For the text-containing cell, return its midpoint in (x, y) coordinate format. 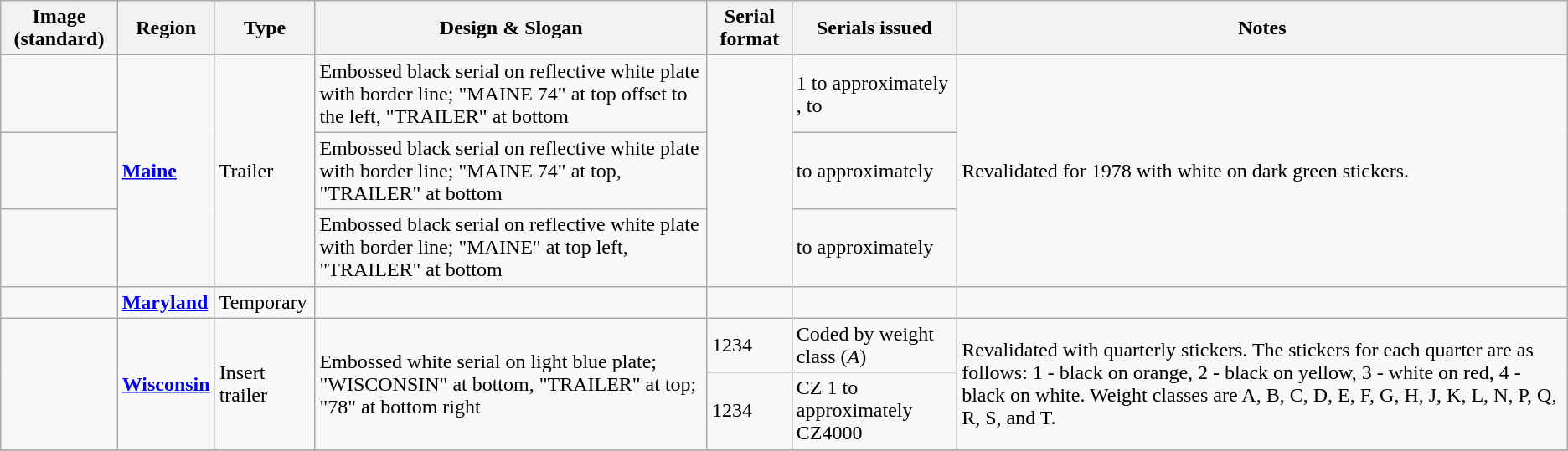
Embossed black serial on reflective white plate with border line; "MAINE 74" at top, "TRAILER" at bottom (511, 171)
Notes (1263, 28)
Image (standard) (59, 28)
Maine (166, 171)
Serial format (749, 28)
Revalidated for 1978 with white on dark green stickers. (1263, 171)
Temporary (265, 302)
1 to approximately , to (874, 94)
Region (166, 28)
Embossed white serial on light blue plate; "WISCONSIN" at bottom, "TRAILER" at top; "78" at bottom right (511, 383)
Type (265, 28)
Embossed black serial on reflective white plate with border line; "MAINE 74" at top offset to the left, "TRAILER" at bottom (511, 94)
CZ 1 to approximately CZ4000 (874, 411)
Maryland (166, 302)
Coded by weight class (A) (874, 345)
Design & Slogan (511, 28)
Trailer (265, 171)
Wisconsin (166, 383)
Embossed black serial on reflective white plate with border line; "MAINE" at top left, "TRAILER" at bottom (511, 248)
Insert trailer (265, 383)
Serials issued (874, 28)
